From the cell containing the given text, extract its center point as (x, y) coordinate. 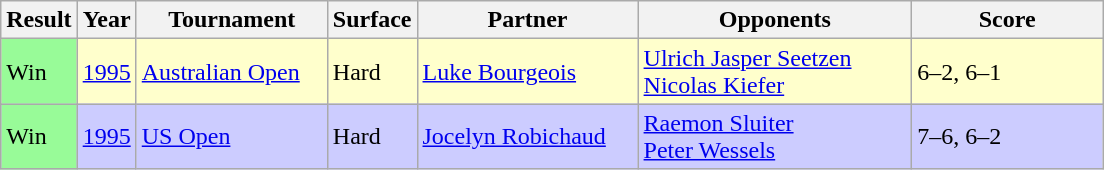
Result (39, 20)
7–6, 6–2 (1008, 136)
Partner (528, 20)
Raemon Sluiter Peter Wessels (775, 136)
Luke Bourgeois (528, 72)
Score (1008, 20)
6–2, 6–1 (1008, 72)
Surface (372, 20)
Ulrich Jasper Seetzen Nicolas Kiefer (775, 72)
Tournament (232, 20)
Year (106, 20)
Jocelyn Robichaud (528, 136)
Opponents (775, 20)
US Open (232, 136)
Australian Open (232, 72)
